From the cell containing the given text, extract its center point as [x, y] coordinate. 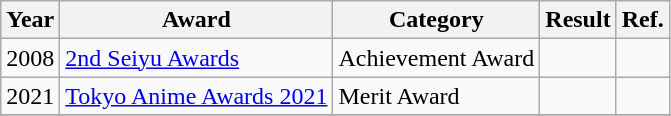
2nd Seiyu Awards [196, 58]
Award [196, 20]
Result [578, 20]
Tokyo Anime Awards 2021 [196, 96]
Ref. [642, 20]
Year [30, 20]
2008 [30, 58]
2021 [30, 96]
Merit Award [436, 96]
Category [436, 20]
Achievement Award [436, 58]
